Return the [x, y] coordinate for the center point of the cell that contains the specified text.  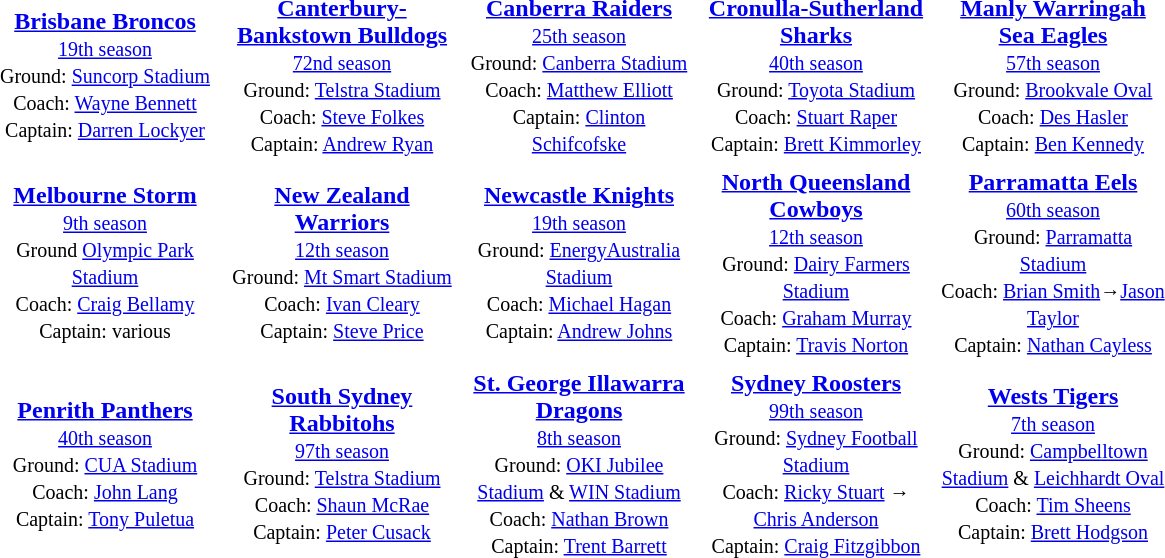
North Queensland Cowboys 12th seasonGround: Dairy Farmers StadiumCoach: Graham MurrayCaptain: Travis Norton [816, 263]
New Zealand Warriors 12th seasonGround: Mt Smart StadiumCoach: Ivan ClearyCaptain: Steve Price [342, 263]
Newcastle Knights 19th seasonGround: EnergyAustralia StadiumCoach: Michael HaganCaptain: Andrew Johns [579, 263]
